Find where the given text appears and provide that cell's center as [x, y] coordinate. 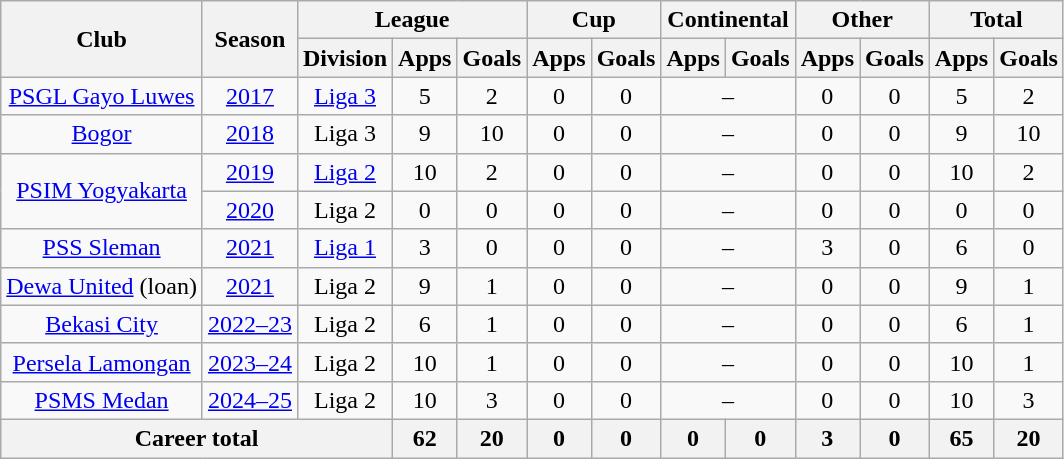
Career total [197, 438]
PSGL Gayo Luwes [102, 96]
PSS Sleman [102, 248]
2018 [250, 134]
PSMS Medan [102, 400]
League [412, 20]
Season [250, 39]
2022–23 [250, 324]
Cup [594, 20]
2020 [250, 210]
Total [996, 20]
Bogor [102, 134]
Dewa United (loan) [102, 286]
2023–24 [250, 362]
Continental [728, 20]
Other [862, 20]
Liga 1 [344, 248]
2024–25 [250, 400]
Bekasi City [102, 324]
62 [425, 438]
2019 [250, 172]
Division [344, 58]
65 [961, 438]
Club [102, 39]
Persela Lamongan [102, 362]
2017 [250, 96]
PSIM Yogyakarta [102, 191]
